For the text-containing cell, return its midpoint in (X, Y) coordinate format. 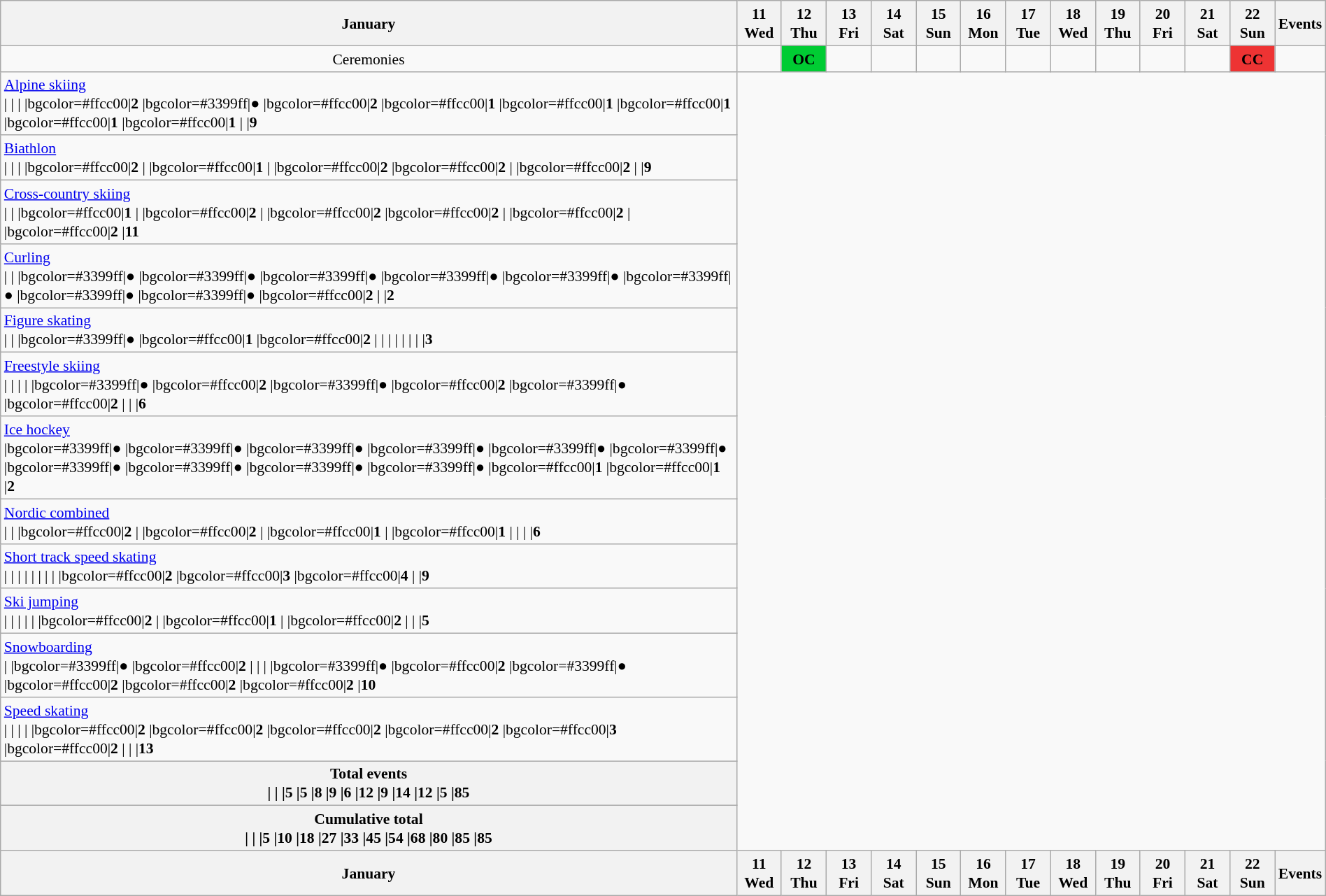
Biathlon| | | |bgcolor=#ffcc00|2 | |bgcolor=#ffcc00|1 | |bgcolor=#ffcc00|2 |bgcolor=#ffcc00|2 | |bgcolor=#ffcc00|2 | |9 (369, 157)
Freestyle skiing| | | | |bgcolor=#3399ff|● |bgcolor=#ffcc00|2 |bgcolor=#3399ff|● |bgcolor=#ffcc00|2 |bgcolor=#3399ff|● |bgcolor=#ffcc00|2 | | |6 (369, 385)
Nordic combined| | |bgcolor=#ffcc00|2 | |bgcolor=#ffcc00|2 | |bgcolor=#ffcc00|1 | |bgcolor=#ffcc00|1 | | | |6 (369, 521)
Ceremonies (369, 59)
OC (804, 59)
CC (1253, 59)
Ski jumping| | | | | |bgcolor=#ffcc00|2 | |bgcolor=#ffcc00|1 | |bgcolor=#ffcc00|2 | | |5 (369, 611)
Short track speed skating| | | | | | | | |bgcolor=#ffcc00|2 |bgcolor=#ffcc00|3 |bgcolor=#ffcc00|4 | |9 (369, 566)
Speed skating| | | | |bgcolor=#ffcc00|2 |bgcolor=#ffcc00|2 |bgcolor=#ffcc00|2 |bgcolor=#ffcc00|2 |bgcolor=#ffcc00|3 |bgcolor=#ffcc00|2 | | |13 (369, 729)
Total events| | |5 |5 |8 |9 |6 |12 |9 |14 |12 |5 |85 (369, 783)
Figure skating| | |bgcolor=#3399ff|● |bgcolor=#ffcc00|1 |bgcolor=#ffcc00|2 | | | | | | | |3 (369, 330)
Cross-country skiing| | |bgcolor=#ffcc00|1 | |bgcolor=#ffcc00|2 | |bgcolor=#ffcc00|2 |bgcolor=#ffcc00|2 | |bgcolor=#ffcc00|2 | |bgcolor=#ffcc00|2 |11 (369, 211)
Cumulative total| | |5 |10 |18 |27 |33 |45 |54 |68 |80 |85 |85 (369, 828)
